Output the (x, y) coordinate of the center of the cell containing the given text.  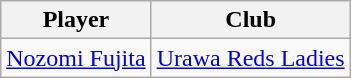
Player (76, 20)
Club (250, 20)
Urawa Reds Ladies (250, 58)
Nozomi Fujita (76, 58)
